From the cell containing the given text, extract its center point as (x, y) coordinate. 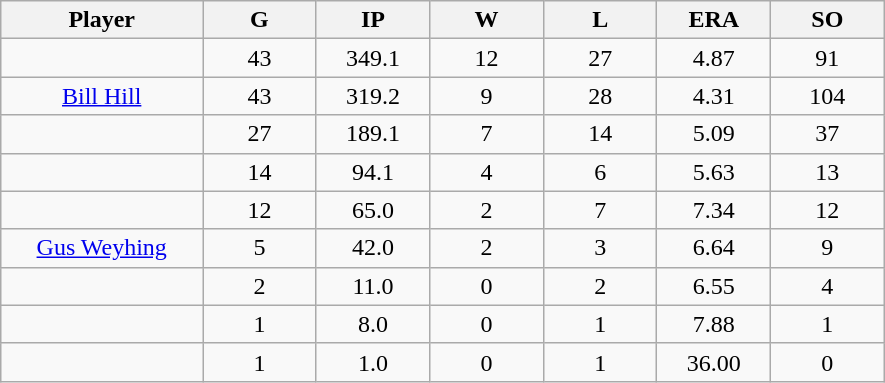
8.0 (373, 324)
4.31 (714, 96)
5.63 (714, 172)
5.09 (714, 134)
65.0 (373, 210)
4.87 (714, 58)
6 (600, 172)
7.88 (714, 324)
13 (828, 172)
3 (600, 248)
11.0 (373, 286)
104 (828, 96)
5 (260, 248)
37 (828, 134)
94.1 (373, 172)
ERA (714, 20)
349.1 (373, 58)
Gus Weyhing (102, 248)
7.34 (714, 210)
28 (600, 96)
91 (828, 58)
SO (828, 20)
G (260, 20)
Bill Hill (102, 96)
L (600, 20)
319.2 (373, 96)
6.55 (714, 286)
42.0 (373, 248)
36.00 (714, 362)
W (487, 20)
6.64 (714, 248)
Player (102, 20)
1.0 (373, 362)
189.1 (373, 134)
IP (373, 20)
